Scan for the cell matching the given text and deliver its [X, Y] coordinate at center. 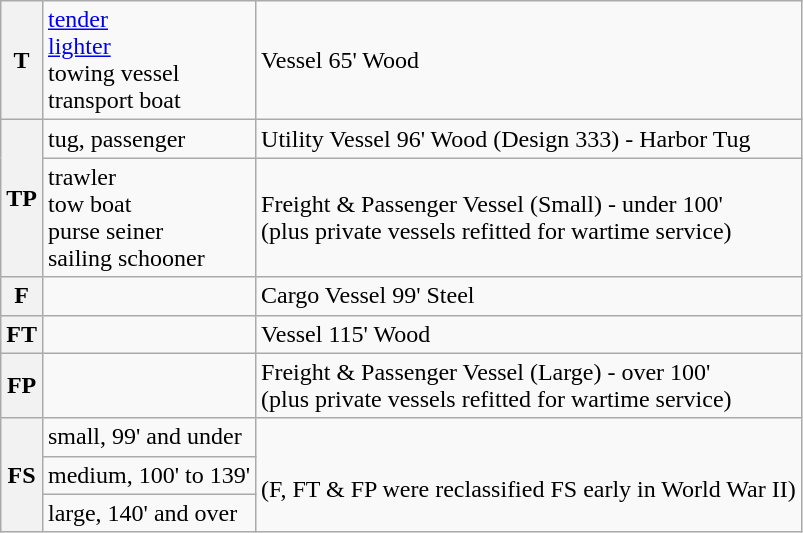
Cargo Vessel 99' Steel [529, 296]
FT [22, 334]
(F, FT & FP were reclassified FS early in World War II) [529, 475]
tender lighter towing vessel transport boat [148, 60]
tug, passenger [148, 139]
Freight & Passenger Vessel (Small) - under 100' (plus private vessels refitted for wartime service) [529, 218]
TP [22, 198]
Utility Vessel 96' Wood (Design 333) - Harbor Tug [529, 139]
small, 99' and under [148, 437]
trawlertow boatpurse seinersailing schooner [148, 218]
F [22, 296]
large, 140' and over [148, 513]
FS [22, 475]
FP [22, 386]
medium, 100' to 139' [148, 475]
T [22, 60]
Vessel 115' Wood [529, 334]
Freight & Passenger Vessel (Large) - over 100' (plus private vessels refitted for wartime service) [529, 386]
Vessel 65' Wood [529, 60]
